Capture the cell that displays the provided text and extract its (x, y) central coordinate. 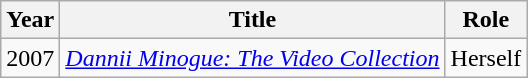
Herself (486, 58)
Year (30, 20)
Dannii Minogue: The Video Collection (252, 58)
2007 (30, 58)
Role (486, 20)
Title (252, 20)
